From the cell containing the given text, extract its center point as (x, y) coordinate. 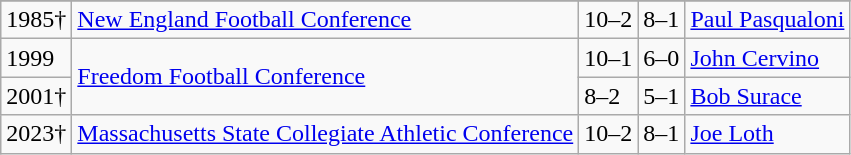
Freedom Football Conference (326, 77)
John Cervino (768, 58)
Paul Pasqualoni (768, 20)
5–1 (662, 96)
1985† (36, 20)
8–2 (608, 96)
2001† (36, 96)
New England Football Conference (326, 20)
Bob Surace (768, 96)
10–1 (608, 58)
Massachusetts State Collegiate Athletic Conference (326, 134)
6–0 (662, 58)
1999 (36, 58)
2023† (36, 134)
Joe Loth (768, 134)
